Locate the cell with the specified text and output its [x, y] center coordinate. 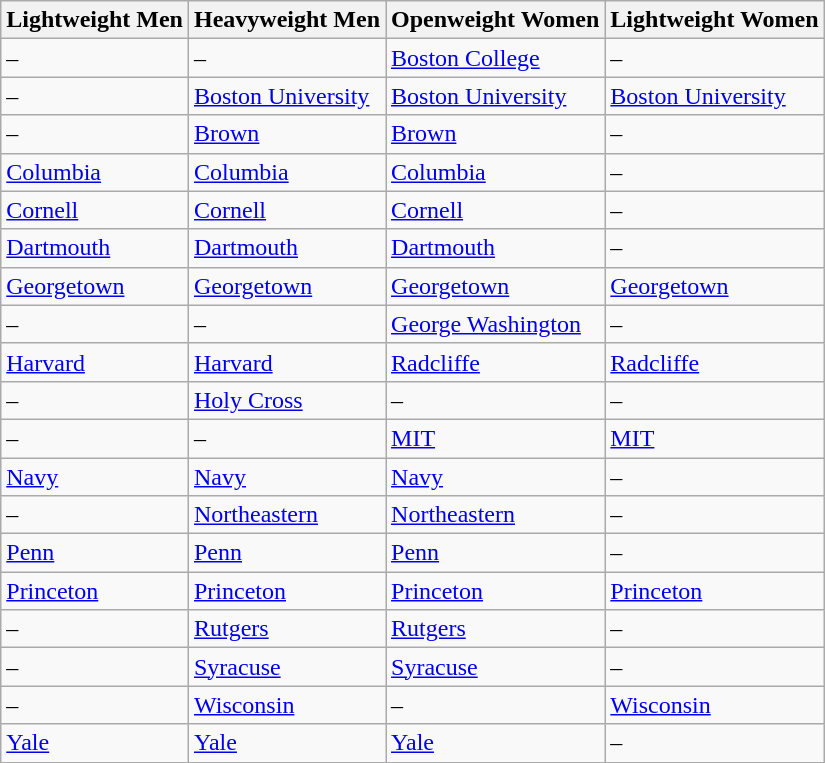
Holy Cross [286, 400]
Openweight Women [496, 20]
Boston College [496, 58]
Lightweight Women [714, 20]
George Washington [496, 324]
Lightweight Men [95, 20]
Heavyweight Men [286, 20]
